Output the [x, y] coordinate of the center of the cell containing the given text.  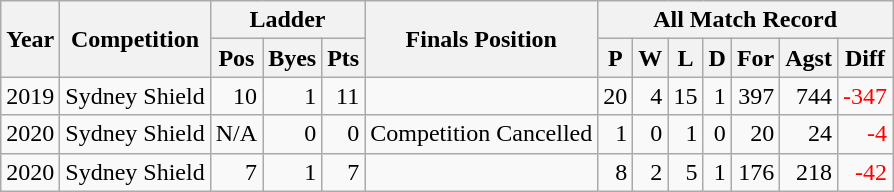
L [686, 58]
176 [755, 172]
Pts [344, 58]
10 [236, 96]
24 [809, 134]
Diff [864, 58]
W [650, 58]
11 [344, 96]
2019 [30, 96]
Year [30, 39]
2 [650, 172]
P [616, 58]
Pos [236, 58]
744 [809, 96]
4 [650, 96]
5 [686, 172]
-347 [864, 96]
All Match Record [746, 20]
For [755, 58]
Agst [809, 58]
N/A [236, 134]
Byes [292, 58]
397 [755, 96]
-42 [864, 172]
Finals Position [482, 39]
218 [809, 172]
Competition Cancelled [482, 134]
D [717, 58]
Ladder [288, 20]
-4 [864, 134]
8 [616, 172]
15 [686, 96]
Competition [135, 39]
